From the cell containing the given text, extract its center point as (X, Y) coordinate. 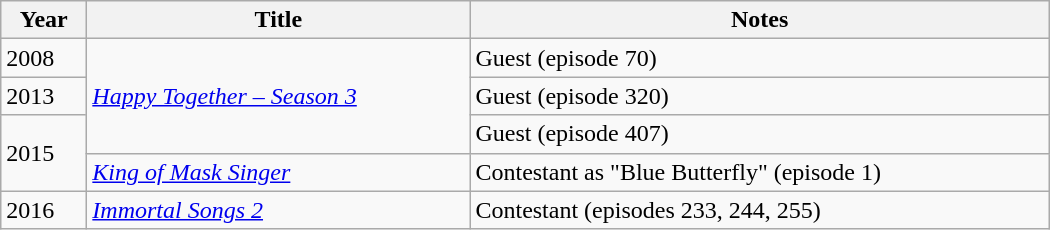
Happy Together – Season 3 (278, 96)
Guest (episode 407) (760, 134)
Title (278, 20)
2008 (44, 58)
2016 (44, 210)
Guest (episode 320) (760, 96)
Immortal Songs 2 (278, 210)
Guest (episode 70) (760, 58)
King of Mask Singer (278, 172)
2013 (44, 96)
Year (44, 20)
Notes (760, 20)
2015 (44, 153)
Contestant as "Blue Butterfly" (episode 1) (760, 172)
Contestant (episodes 233, 244, 255) (760, 210)
